Detect which cell encompasses the target text, then output its (x, y) center coordinate. 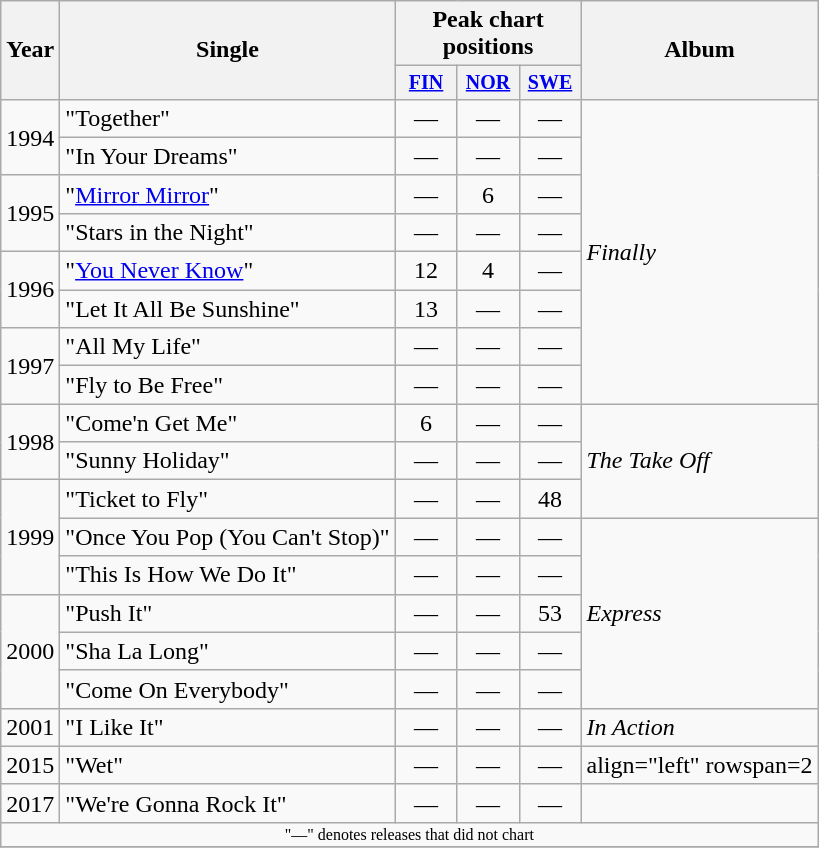
Finally (700, 251)
2017 (30, 803)
2000 (30, 651)
53 (550, 613)
"Together" (228, 118)
"Wet" (228, 765)
2015 (30, 765)
Year (30, 50)
NOR (488, 82)
"Sunny Holiday" (228, 461)
In Action (700, 727)
1997 (30, 366)
2001 (30, 727)
"Once You Pop (You Can't Stop)" (228, 537)
FIN (426, 82)
"Push It" (228, 613)
"Come On Everybody" (228, 689)
1995 (30, 213)
"In Your Dreams" (228, 156)
1996 (30, 290)
Express (700, 613)
"All My Life" (228, 347)
12 (426, 271)
"Sha La Long" (228, 651)
The Take Off (700, 461)
"Mirror Mirror" (228, 194)
"You Never Know" (228, 271)
13 (426, 309)
"—" denotes releases that did not chart (410, 834)
Single (228, 50)
4 (488, 271)
"Let It All Be Sunshine" (228, 309)
Album (700, 50)
Peak chart positions (488, 34)
1998 (30, 442)
"Come'n Get Me" (228, 423)
"This Is How We Do It" (228, 575)
48 (550, 499)
"I Like It" (228, 727)
1999 (30, 537)
align="left" rowspan=2 (700, 765)
1994 (30, 137)
"Stars in the Night" (228, 232)
SWE (550, 82)
"We're Gonna Rock It" (228, 803)
"Fly to Be Free" (228, 385)
"Ticket to Fly" (228, 499)
